From the cell containing the given text, extract its center point as [X, Y] coordinate. 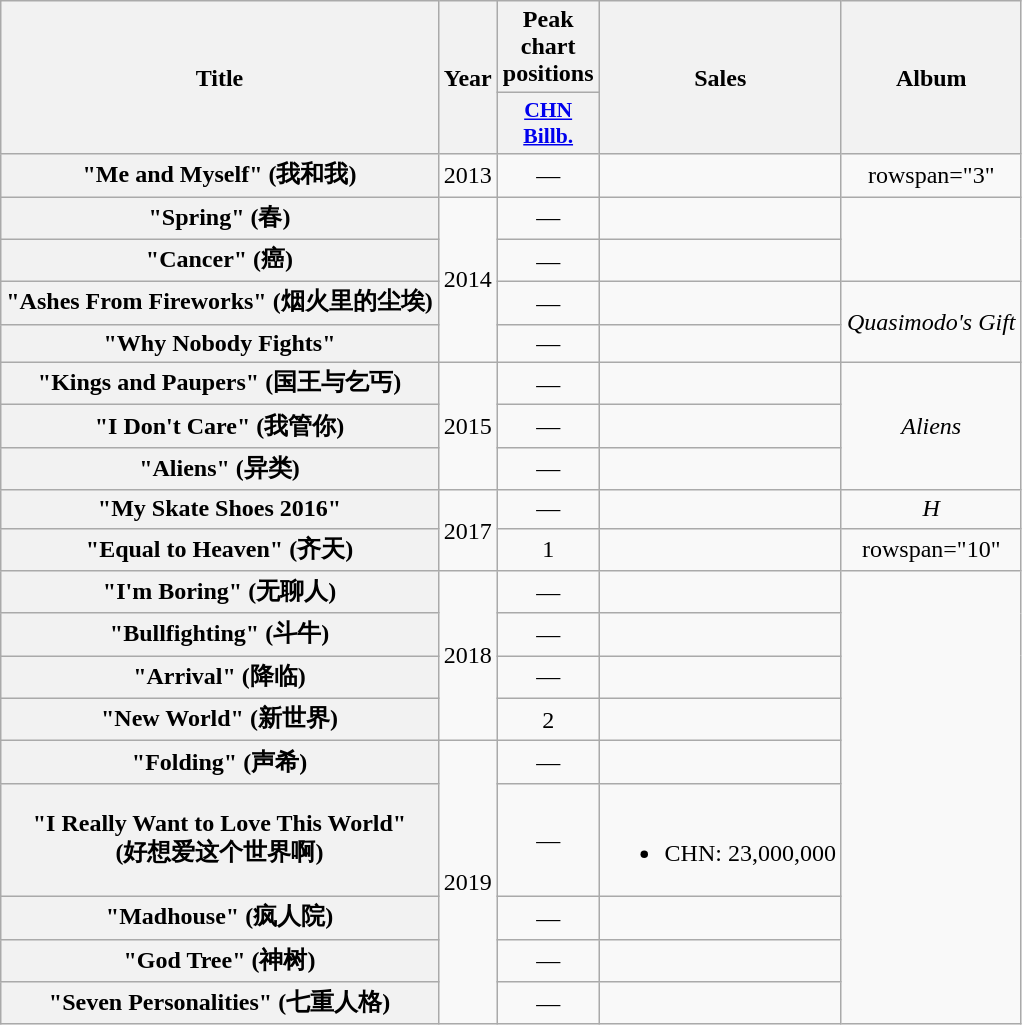
"I'm Boring" (无聊人) [220, 592]
"New World" (新世界) [220, 720]
"Ashes From Fireworks" (烟火里的尘埃) [220, 304]
"Cancer" (癌) [220, 260]
CHN Billb. [548, 124]
"Aliens" (异类) [220, 468]
"God Tree" (神树) [220, 960]
"Equal to Heaven" (齐天) [220, 550]
"I Don't Care" (我管你) [220, 426]
Title [220, 78]
"Bullfighting" (斗牛) [220, 634]
"Madhouse" (疯人院) [220, 918]
Quasimodo's Gift [931, 322]
rowspan="10" [931, 550]
Aliens [931, 426]
Sales [720, 78]
"My Skate Shoes 2016" [220, 509]
2 [548, 720]
2014 [468, 279]
2017 [468, 530]
"Arrival" (降临) [220, 678]
Year [468, 78]
"Seven Personalities" (七重人格) [220, 1004]
1 [548, 550]
H [931, 509]
CHN: 23,000,000 [720, 840]
2015 [468, 426]
2013 [468, 176]
Album [931, 78]
2019 [468, 882]
"Folding" (声希) [220, 762]
"I Really Want to Love This World"(好想爱这个世界啊) [220, 840]
Peak chart positions [548, 47]
"Kings and Paupers" (国王与乞丐) [220, 384]
"Me and Myself" (我和我) [220, 176]
2018 [468, 656]
"Spring" (春) [220, 218]
rowspan="3" [931, 176]
"Why Nobody Fights" [220, 343]
